Scan for the cell matching the given text and deliver its [X, Y] coordinate at center. 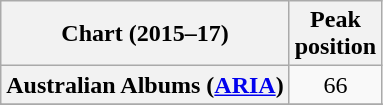
Peakposition [335, 34]
Australian Albums (ARIA) [145, 85]
66 [335, 85]
Chart (2015–17) [145, 34]
